Return [x, y] of the center of cell containing provided text 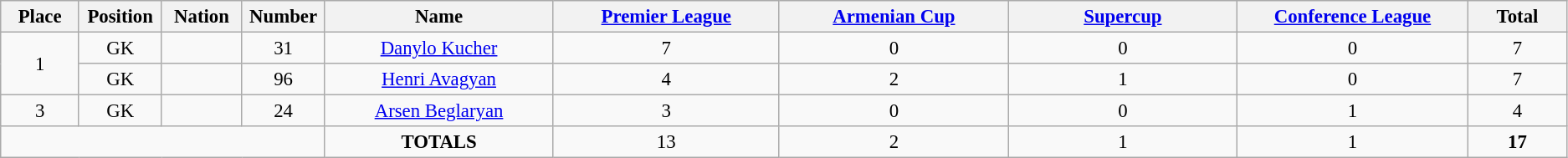
Nation [202, 17]
31 [283, 48]
Danylo Kucher [438, 48]
TOTALS [438, 142]
Place [40, 17]
Number [283, 17]
Name [438, 17]
Supercup [1123, 17]
Conference League [1352, 17]
Henri Avagyan [438, 79]
96 [283, 79]
Total [1518, 17]
Position [120, 17]
Arsen Beglaryan [438, 111]
17 [1518, 142]
13 [666, 142]
Premier League [666, 17]
Armenian Cup [894, 17]
24 [283, 111]
